Extract the (X, Y) coordinate from the center of the cell holding the provided text.  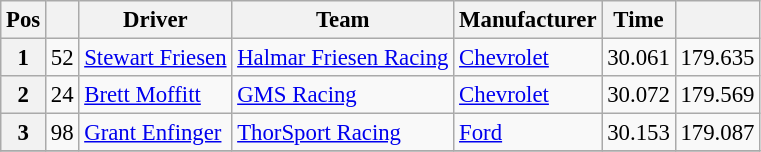
30.061 (638, 58)
Halmar Friesen Racing (343, 58)
ThorSport Racing (343, 133)
98 (62, 133)
Team (343, 20)
Ford (528, 133)
30.153 (638, 133)
24 (62, 95)
Grant Enfinger (156, 133)
179.087 (718, 133)
179.569 (718, 95)
3 (24, 133)
GMS Racing (343, 95)
30.072 (638, 95)
1 (24, 58)
Manufacturer (528, 20)
Pos (24, 20)
Time (638, 20)
Brett Moffitt (156, 95)
Stewart Friesen (156, 58)
2 (24, 95)
Driver (156, 20)
52 (62, 58)
179.635 (718, 58)
